Provide the [x, y] coordinate of the cell's center where the given text is located.  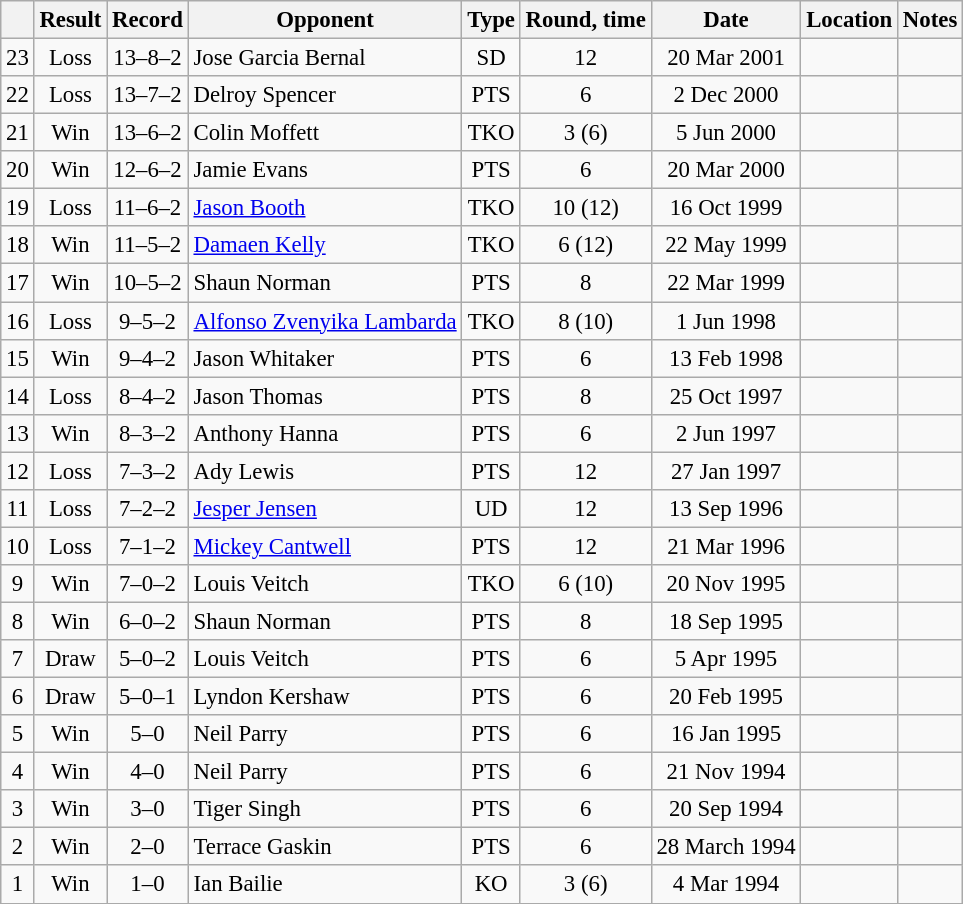
7 [18, 659]
15 [18, 358]
2 Dec 2000 [726, 95]
20 Mar 2001 [726, 58]
20 Nov 1995 [726, 584]
4 [18, 772]
Notes [930, 20]
28 March 1994 [726, 847]
Lyndon Kershaw [325, 697]
SD [491, 58]
11–5–2 [148, 245]
Delroy Spencer [325, 95]
6 (10) [586, 584]
13–8–2 [148, 58]
Jesper Jensen [325, 509]
13 Sep 1996 [726, 509]
21 [18, 133]
18 [18, 245]
20 Sep 1994 [726, 809]
Ady Lewis [325, 471]
Damaen Kelly [325, 245]
Jose Garcia Bernal [325, 58]
17 [18, 283]
2–0 [148, 847]
Mickey Cantwell [325, 546]
1 Jun 1998 [726, 321]
UD [491, 509]
Record [148, 20]
18 Sep 1995 [726, 621]
21 Mar 1996 [726, 546]
5–0–2 [148, 659]
2 [18, 847]
Colin Moffett [325, 133]
4 Mar 1994 [726, 885]
13–6–2 [148, 133]
9–5–2 [148, 321]
13–7–2 [148, 95]
20 [18, 170]
KO [491, 885]
11 [18, 509]
22 [18, 95]
3–0 [148, 809]
Date [726, 20]
9 [18, 584]
21 Nov 1994 [726, 772]
5 Apr 1995 [726, 659]
4–0 [148, 772]
1–0 [148, 885]
16 Oct 1999 [726, 208]
Opponent [325, 20]
13 Feb 1998 [726, 358]
23 [18, 58]
5–0–1 [148, 697]
Alfonso Zvenyika Lambarda [325, 321]
7–0–2 [148, 584]
Location [850, 20]
Round, time [586, 20]
16 [18, 321]
Type [491, 20]
7–1–2 [148, 546]
7–2–2 [148, 509]
9–4–2 [148, 358]
8–3–2 [148, 433]
2 Jun 1997 [726, 433]
Tiger Singh [325, 809]
8–4–2 [148, 396]
27 Jan 1997 [726, 471]
14 [18, 396]
Ian Bailie [325, 885]
6 (12) [586, 245]
5 [18, 734]
5 Jun 2000 [726, 133]
Terrace Gaskin [325, 847]
8 (10) [586, 321]
Result [70, 20]
6–0–2 [148, 621]
Jason Booth [325, 208]
11–6–2 [148, 208]
Jamie Evans [325, 170]
10 [18, 546]
Anthony Hanna [325, 433]
10 (12) [586, 208]
22 May 1999 [726, 245]
20 Mar 2000 [726, 170]
1 [18, 885]
5–0 [148, 734]
7–3–2 [148, 471]
3 [18, 809]
22 Mar 1999 [726, 283]
20 Feb 1995 [726, 697]
12–6–2 [148, 170]
Jason Thomas [325, 396]
10–5–2 [148, 283]
19 [18, 208]
16 Jan 1995 [726, 734]
25 Oct 1997 [726, 396]
13 [18, 433]
Jason Whitaker [325, 358]
